Find where the given text appears and provide that cell's center as [X, Y] coordinate. 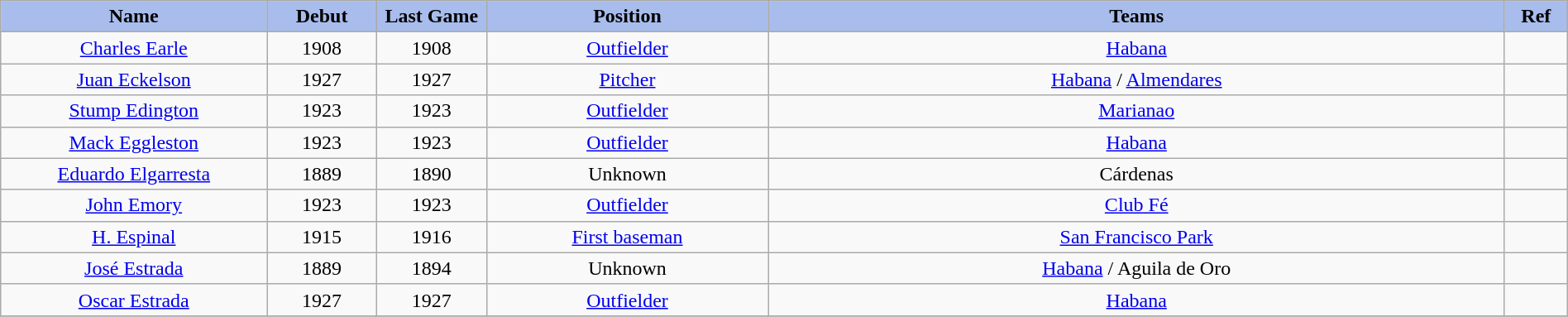
Mack Eggleston [134, 142]
José Estrada [134, 268]
Habana / Aguila de Oro [1136, 268]
Debut [323, 17]
Pitcher [627, 79]
Stump Edington [134, 111]
1894 [432, 268]
Habana / Almendares [1136, 79]
1916 [432, 237]
Oscar Estrada [134, 300]
Eduardo Elgarresta [134, 174]
Juan Eckelson [134, 79]
Position [627, 17]
Charles Earle [134, 48]
Club Fé [1136, 205]
Cárdenas [1136, 174]
1890 [432, 174]
Ref [1536, 17]
San Francisco Park [1136, 237]
1915 [323, 237]
Teams [1136, 17]
Last Game [432, 17]
Marianao [1136, 111]
Name [134, 17]
John Emory [134, 205]
H. Espinal [134, 237]
First baseman [627, 237]
